Determine the [X, Y] coordinate at the center of the cell enclosing the given text.  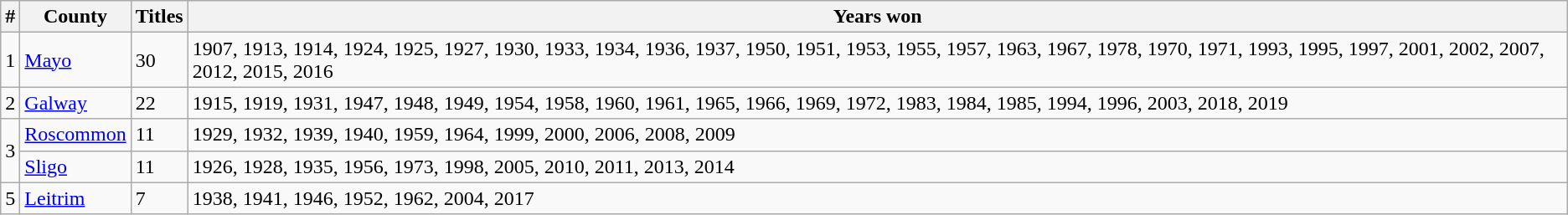
7 [159, 198]
1 [10, 60]
Mayo [75, 60]
1926, 1928, 1935, 1956, 1973, 1998, 2005, 2010, 2011, 2013, 2014 [878, 166]
3 [10, 151]
1915, 1919, 1931, 1947, 1948, 1949, 1954, 1958, 1960, 1961, 1965, 1966, 1969, 1972, 1983, 1984, 1985, 1994, 1996, 2003, 2018, 2019 [878, 103]
22 [159, 103]
Titles [159, 17]
Leitrim [75, 198]
30 [159, 60]
1929, 1932, 1939, 1940, 1959, 1964, 1999, 2000, 2006, 2008, 2009 [878, 135]
County [75, 17]
Years won [878, 17]
Galway [75, 103]
# [10, 17]
1938, 1941, 1946, 1952, 1962, 2004, 2017 [878, 198]
5 [10, 198]
2 [10, 103]
Sligo [75, 166]
Roscommon [75, 135]
